Scan for the cell matching the given text and deliver its (x, y) coordinate at center. 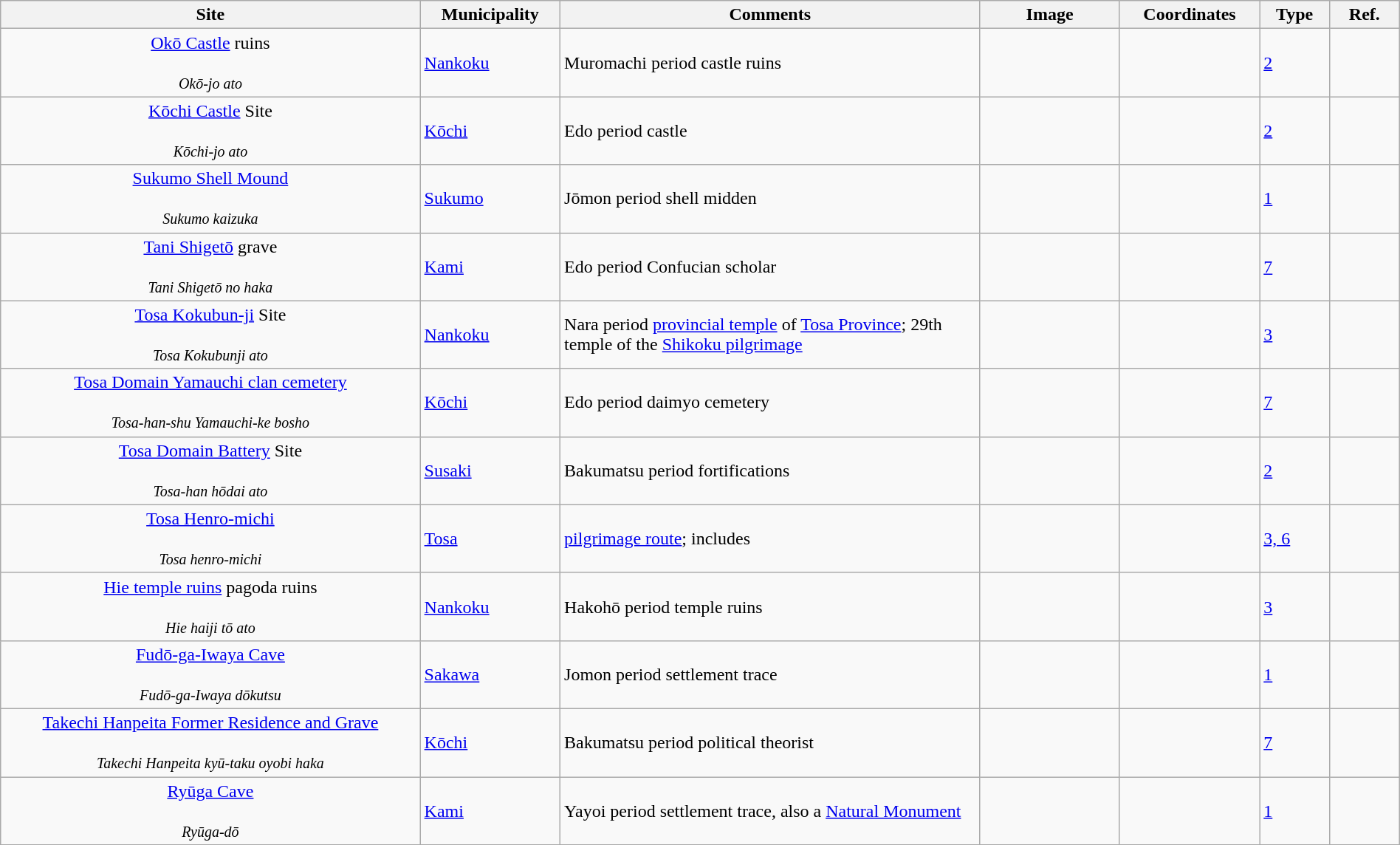
Image (1050, 15)
Coordinates (1189, 15)
Bakumatsu period fortifications (770, 471)
Fudō-ga-Iwaya CaveFudō-ga-Iwaya dōkutsu (210, 674)
Site (210, 15)
Hie temple ruins pagoda ruinsHie haiji tō ato (210, 606)
Sukumo Shell MoundSukumo kaizuka (210, 199)
Okō Castle ruinsOkō-jo ato (210, 63)
Tosa (490, 538)
Bakumatsu period political theorist (770, 742)
pilgrimage route; includes (770, 538)
Edo period Confucian scholar (770, 267)
Kōchi Castle SiteKōchi-jo ato (210, 131)
Edo period castle (770, 131)
Susaki (490, 471)
Jōmon period shell midden (770, 199)
Jomon period settlement trace (770, 674)
Edo period daimyo cemetery (770, 403)
Hakohō period temple ruins (770, 606)
Municipality (490, 15)
Ryūga CaveRyūga-dō (210, 811)
Tosa Domain Battery SiteTosa-han hōdai ato (210, 471)
Muromachi period castle ruins (770, 63)
Tani Shigetō graveTani Shigetō no haka (210, 267)
Ref. (1365, 15)
Tosa Kokubun-ji SiteTosa Kokubunji ato (210, 335)
3, 6 (1295, 538)
Tosa Domain Yamauchi clan cemeteryTosa-han-shu Yamauchi-ke bosho (210, 403)
Sukumo (490, 199)
Sakawa (490, 674)
Takechi Hanpeita Former Residence and Grave Takechi Hanpeita kyū-taku oyobi haka (210, 742)
Yayoi period settlement trace, also a Natural Monument (770, 811)
Tosa Henro-michiTosa henro-michi (210, 538)
Comments (770, 15)
Type (1295, 15)
Nara period provincial temple of Tosa Province; 29th temple of the Shikoku pilgrimage (770, 335)
